Output the [X, Y] coordinate of the center of the cell containing the given text.  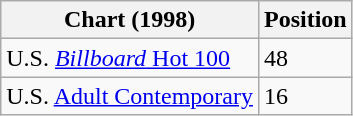
U.S. Billboard Hot 100 [130, 58]
48 [305, 58]
Chart (1998) [130, 20]
Position [305, 20]
16 [305, 96]
U.S. Adult Contemporary [130, 96]
